Identify which cell holds the provided text, then report its (x, y) central coordinate. 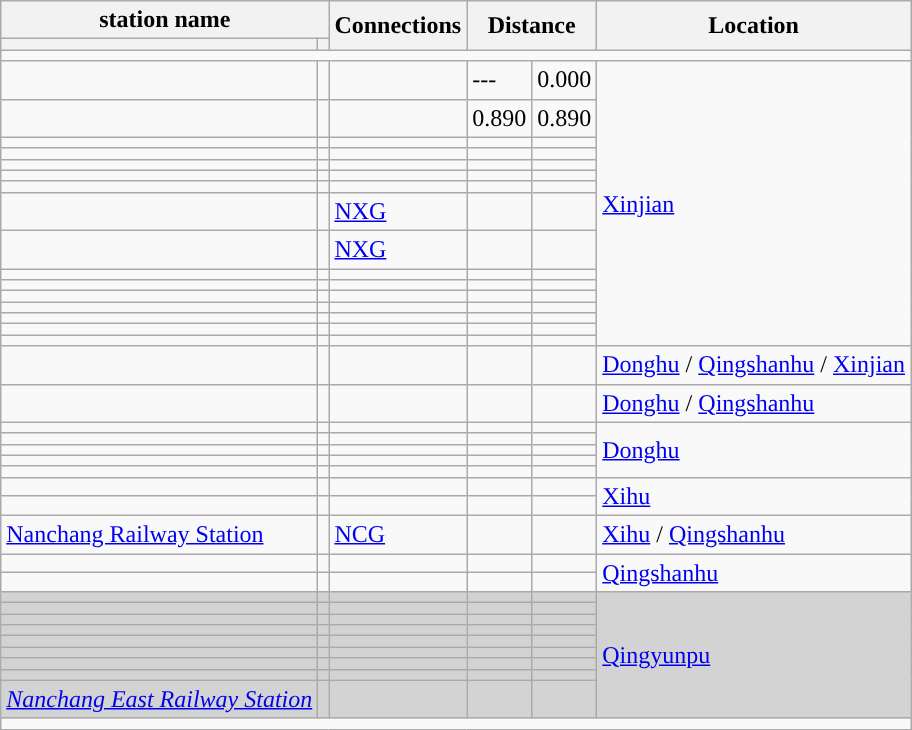
Xihu / Qingshanhu (754, 534)
NCG (398, 534)
Xihu (754, 496)
Location (754, 26)
Nanchang Railway Station (160, 534)
Xinjian (754, 204)
Donghu (754, 450)
0.000 (564, 80)
Donghu / Qingshanhu (754, 403)
Qingshanhu (754, 573)
station name (165, 20)
Donghu / Qingshanhu / Xinjian (754, 365)
Nanchang East Railway Station (160, 699)
Distance (532, 26)
Connections (398, 26)
Qingyunpu (754, 656)
--- (500, 80)
